Identify which cell holds the provided text, then report its [x, y] central coordinate. 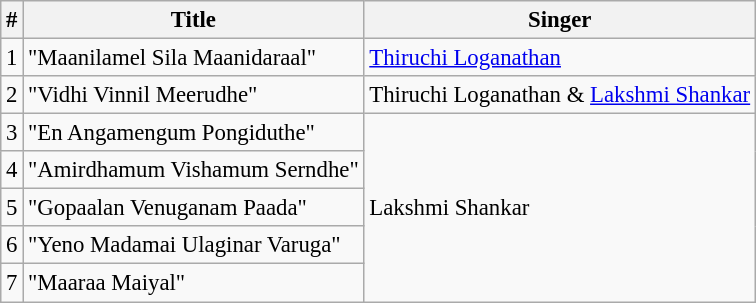
"En Angamengum Pongiduthe" [194, 133]
Singer [560, 20]
"Gopaalan Venuganam Paada" [194, 208]
Lakshmi Shankar [560, 208]
"Maaraa Maiyal" [194, 283]
Title [194, 20]
"Amirdhamum Vishamum Serndhe" [194, 170]
7 [12, 283]
# [12, 20]
6 [12, 245]
5 [12, 208]
1 [12, 58]
Thiruchi Loganathan [560, 58]
"Yeno Madamai Ulaginar Varuga" [194, 245]
2 [12, 95]
"Vidhi Vinnil Meerudhe" [194, 95]
4 [12, 170]
3 [12, 133]
Thiruchi Loganathan & Lakshmi Shankar [560, 95]
"Maanilamel Sila Maanidaraal" [194, 58]
